Search for the cell housing the specified text and yield its [X, Y] center coordinate. 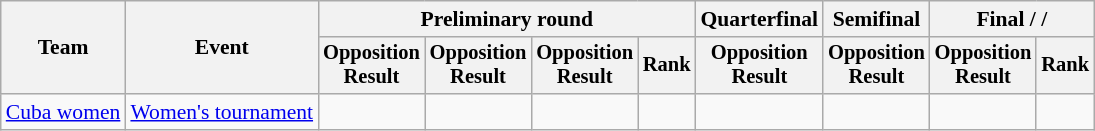
Final / / [1012, 19]
Event [222, 48]
Preliminary round [506, 19]
Women's tournament [222, 112]
Quarterfinal [759, 19]
Team [64, 48]
Semifinal [876, 19]
Cuba women [64, 112]
